Scan for the cell matching the given text and deliver its (x, y) coordinate at center. 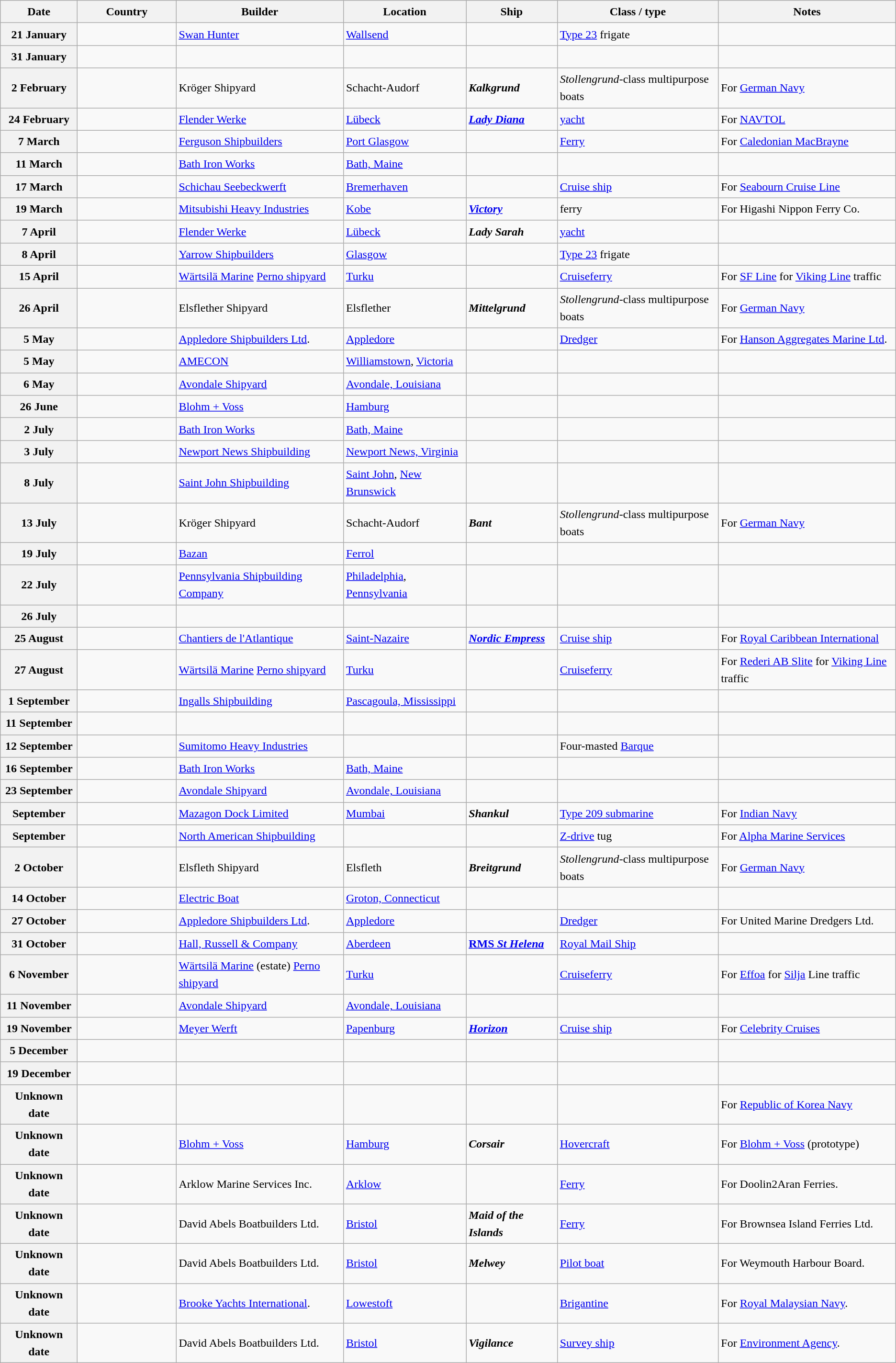
Meyer Werft (259, 1028)
19 December (39, 1073)
Elsflether Shipyard (259, 308)
Country (127, 11)
13 July (39, 523)
Class / type (638, 11)
Ingalls Shipbuilding (259, 701)
Mumbai (404, 814)
Port Glasgow (404, 142)
6 May (39, 384)
11 March (39, 164)
Sumitomo Heavy Industries (259, 746)
Elsfleth (404, 867)
For Rederi AB Slite for Viking Line traffic (807, 669)
Four-masted Barque (638, 746)
27 August (39, 669)
2 July (39, 429)
Type 209 submarine (638, 814)
ferry (638, 209)
North American Shipbuilding (259, 836)
2 February (39, 88)
7 March (39, 142)
For Doolin2Aran Ferries. (807, 1184)
For United Marine Dredgers Ltd. (807, 921)
For Celebrity Cruises (807, 1028)
RMS St Helena (512, 943)
For Royal Caribbean International (807, 639)
For Blohm + Voss (prototype) (807, 1144)
Lady Diana (512, 119)
For Weymouth Harbour Board. (807, 1264)
Mazagon Dock Limited (259, 814)
For Effoa for Silja Line traffic (807, 975)
23 September (39, 791)
For SF Line for Viking Line traffic (807, 277)
16 September (39, 769)
Mitsubishi Heavy Industries (259, 209)
Pennsylvania Shipbuilding Company (259, 585)
For Royal Malaysian Navy. (807, 1303)
Glasgow (404, 254)
Vigilance (512, 1343)
Breitgrund (512, 867)
24 February (39, 119)
14 October (39, 898)
Papenburg (404, 1028)
Location (404, 11)
Ferguson Shipbuilders (259, 142)
19 November (39, 1028)
Elsflether (404, 308)
Kalkgrund (512, 88)
Melwey (512, 1264)
For NAVTOL (807, 119)
26 April (39, 308)
21 January (39, 34)
Hall, Russell & Company (259, 943)
Date (39, 11)
26 June (39, 407)
25 August (39, 639)
Lady Sarah (512, 232)
Chantiers de l'Atlantique (259, 639)
Arklow Marine Services Inc. (259, 1184)
Newport News Shipbuilding (259, 452)
Arklow (404, 1184)
Yarrow Shipbuilders (259, 254)
Bremerhaven (404, 187)
For Republic of Korea Navy (807, 1104)
Philadelphia, Pennsylvania (404, 585)
Survey ship (638, 1343)
Victory (512, 209)
5 December (39, 1050)
Brigantine (638, 1303)
Mittelgrund (512, 308)
For Alpha Marine Services (807, 836)
3 July (39, 452)
Williamstown, Victoria (404, 362)
Horizon (512, 1028)
For Higashi Nippon Ferry Co. (807, 209)
11 September (39, 723)
Brooke Yachts International. (259, 1303)
Royal Mail Ship (638, 943)
11 November (39, 1005)
Corsair (512, 1144)
Lowestoft (404, 1303)
Pascagoula, Mississippi (404, 701)
Ship (512, 11)
Swan Hunter (259, 34)
AMECON (259, 362)
17 March (39, 187)
Elsfleth Shipyard (259, 867)
2 October (39, 867)
Groton, Connecticut (404, 898)
Bant (512, 523)
Maid of the Islands (512, 1224)
Nordic Empress (512, 639)
Pilot boat (638, 1264)
6 November (39, 975)
1 September (39, 701)
Saint John, New Brunswick (404, 483)
For Environment Agency. (807, 1343)
Electric Boat (259, 898)
15 April (39, 277)
Builder (259, 11)
Saint-Nazaire (404, 639)
Kobe (404, 209)
Notes (807, 11)
7 April (39, 232)
For Caledonian MacBrayne (807, 142)
Saint John Shipbuilding (259, 483)
Hovercraft (638, 1144)
For Brownsea Island Ferries Ltd. (807, 1224)
31 January (39, 56)
31 October (39, 943)
For Indian Navy (807, 814)
For Hanson Aggregates Marine Ltd. (807, 339)
Z-drive tug (638, 836)
Shankul (512, 814)
27 October (39, 921)
Aberdeen (404, 943)
8 April (39, 254)
Bazan (259, 553)
Newport News, Virginia (404, 452)
8 July (39, 483)
Schichau Seebeckwerft (259, 187)
Wallsend (404, 34)
22 July (39, 585)
Wärtsilä Marine (estate) Perno shipyard (259, 975)
19 July (39, 553)
For Seabourn Cruise Line (807, 187)
19 March (39, 209)
12 September (39, 746)
26 July (39, 616)
Ferrol (404, 553)
